Find where the given text appears and provide that cell's center as (x, y) coordinate. 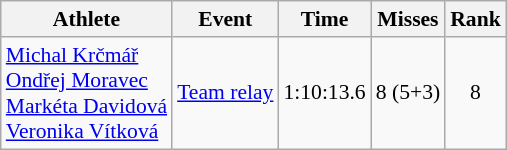
Event (225, 19)
Rank (476, 19)
Athlete (86, 19)
8 (5+3) (408, 93)
Team relay (225, 93)
Michal KrčmářOndřej MoravecMarkéta DavidováVeronika Vítková (86, 93)
1:10:13.6 (324, 93)
8 (476, 93)
Misses (408, 19)
Time (324, 19)
